Identify which cell holds the provided text, then report its [X, Y] central coordinate. 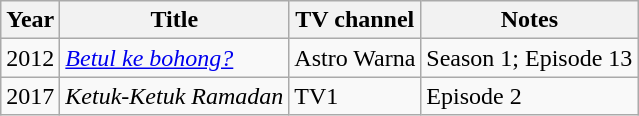
Betul ke bohong? [174, 58]
Year [30, 20]
Season 1; Episode 13 [530, 58]
2017 [30, 96]
Ketuk-Ketuk Ramadan [174, 96]
TV channel [355, 20]
Astro Warna [355, 58]
Episode 2 [530, 96]
2012 [30, 58]
Notes [530, 20]
Title [174, 20]
TV1 [355, 96]
